Search for the cell housing the specified text and yield its [x, y] center coordinate. 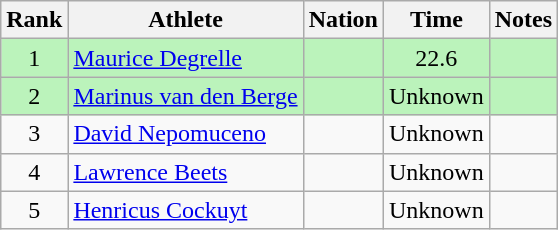
David Nepomuceno [186, 134]
Rank [34, 20]
Time [437, 20]
Nation [343, 20]
3 [34, 134]
Lawrence Beets [186, 172]
5 [34, 210]
4 [34, 172]
Henricus Cockuyt [186, 210]
Athlete [186, 20]
Marinus van den Berge [186, 96]
1 [34, 58]
22.6 [437, 58]
Maurice Degrelle [186, 58]
Notes [523, 20]
2 [34, 96]
